Search for the cell housing the specified text and yield its (X, Y) center coordinate. 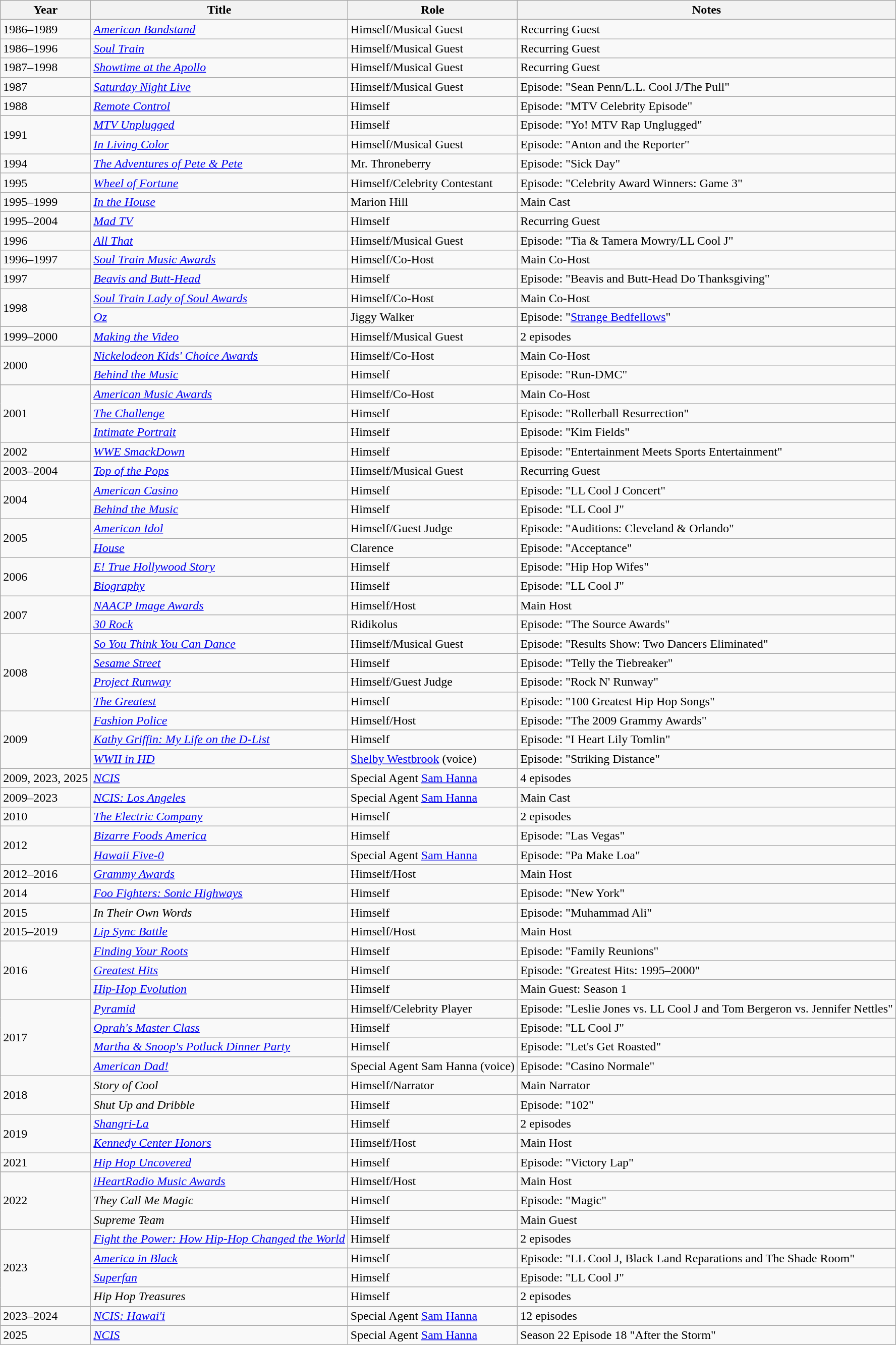
2007 (45, 615)
Episode: "MTV Celebrity Episode" (707, 106)
House (219, 547)
WWE SmackDown (219, 452)
1995–1999 (45, 202)
2003–2004 (45, 471)
Episode: "Rock N' Runway" (707, 682)
Shut Up and Dribble (219, 1104)
Episode: "Auditions: Cleveland & Orlando" (707, 528)
2009, 2023, 2025 (45, 778)
Episode: "LL Cool J Concert" (707, 490)
2016 (45, 970)
In the House (219, 202)
The Greatest (219, 701)
NAACP Image Awards (219, 605)
Ridikolus (432, 625)
Clarence (432, 547)
Foo Fighters: Sonic Highways (219, 893)
1995–2004 (45, 221)
MTV Unplugged (219, 125)
NCIS: Los Angeles (219, 797)
WWII in HD (219, 759)
2009 (45, 740)
Mad TV (219, 221)
2004 (45, 499)
Remote Control (219, 106)
Main Guest: Season 1 (707, 989)
Mr. Throneberry (432, 163)
Episode: "100 Greatest Hip Hop Songs" (707, 701)
Fashion Police (219, 720)
Episode: "New York" (707, 893)
Notes (707, 10)
1998 (45, 308)
1995 (45, 183)
2001 (45, 413)
Episode: "Acceptance" (707, 547)
2015 (45, 913)
Greatest Hits (219, 970)
Martha & Snoop's Potluck Dinner Party (219, 1047)
Episode: "Hip Hop Wifes" (707, 567)
Sesame Street (219, 663)
In Living Color (219, 144)
Shangri-La (219, 1124)
2005 (45, 538)
2012–2016 (45, 874)
Episode: "Striking Distance" (707, 759)
Nickelodeon Kids' Choice Awards (219, 356)
Episode: "The 2009 Grammy Awards" (707, 720)
Episode: "Tia & Tamera Mowry/LL Cool J" (707, 241)
Project Runway (219, 682)
1996–1997 (45, 260)
2015–2019 (45, 932)
Kathy Griffin: My Life on the D-List (219, 740)
Oprah's Master Class (219, 1028)
Hawaii Five-0 (219, 855)
Wheel of Fortune (219, 183)
Episode: "Sick Day" (707, 163)
2021 (45, 1162)
Soul Train Lady of Soul Awards (219, 298)
Soul Train (219, 48)
Episode: "Beavis and Butt-Head Do Thanksgiving" (707, 279)
Supreme Team (219, 1220)
4 episodes (707, 778)
2022 (45, 1201)
They Call Me Magic (219, 1201)
Episode: "Pa Make Loa" (707, 855)
Special Agent Sam Hanna (voice) (432, 1066)
Episode: "Yo! MTV Rap Unglugged" (707, 125)
Episode: "Run-DMC" (707, 375)
So You Think You Can Dance (219, 644)
Episode: "Las Vegas" (707, 835)
2025 (45, 1335)
Showtime at the Apollo (219, 68)
Making the Video (219, 337)
Year (45, 10)
Episode: "Magic" (707, 1201)
American Dad! (219, 1066)
2012 (45, 845)
2006 (45, 577)
2023 (45, 1268)
American Bandstand (219, 29)
2018 (45, 1095)
iHeartRadio Music Awards (219, 1182)
1991 (45, 135)
Role (432, 10)
Episode: "Greatest Hits: 1995–2000" (707, 970)
NCIS: Hawai'i (219, 1316)
Biography (219, 586)
12 episodes (707, 1316)
2023–2024 (45, 1316)
Shelby Westbrook (voice) (432, 759)
Finding Your Roots (219, 951)
Title (219, 10)
Hip Hop Uncovered (219, 1162)
American Idol (219, 528)
Hip-Hop Evolution (219, 989)
Marion Hill (432, 202)
Grammy Awards (219, 874)
Soul Train Music Awards (219, 260)
American Music Awards (219, 394)
Episode: "Kim Fields" (707, 432)
1986–1996 (45, 48)
2008 (45, 672)
Jiggy Walker (432, 317)
Episode: "Victory Lap" (707, 1162)
Top of the Pops (219, 471)
America in Black (219, 1258)
Kennedy Center Honors (219, 1143)
Episode: "Let's Get Roasted" (707, 1047)
Episode: "The Source Awards" (707, 625)
Episode: "Results Show: Two Dancers Eliminated" (707, 644)
The Electric Company (219, 816)
Superfan (219, 1277)
1988 (45, 106)
30 Rock (219, 625)
1997 (45, 279)
2009–2023 (45, 797)
All That (219, 241)
Himself/Celebrity Player (432, 1008)
Fight the Power: How Hip-Hop Changed the World (219, 1239)
Episode: "Family Reunions" (707, 951)
Episode: "LL Cool J, Black Land Reparations and The Shade Room" (707, 1258)
Intimate Portrait (219, 432)
Episode: "Leslie Jones vs. LL Cool J and Tom Bergeron vs. Jennifer Nettles" (707, 1008)
Episode: "Entertainment Meets Sports Entertainment" (707, 452)
The Challenge (219, 413)
Episode: "I Heart Lily Tomlin" (707, 740)
1987–1998 (45, 68)
Himself/Celebrity Contestant (432, 183)
2017 (45, 1037)
Episode: "Celebrity Award Winners: Game 3" (707, 183)
Story of Cool (219, 1085)
Bizarre Foods America (219, 835)
Beavis and Butt-Head (219, 279)
2002 (45, 452)
1986–1989 (45, 29)
Episode: "Telly the Tiebreaker" (707, 663)
Pyramid (219, 1008)
2000 (45, 365)
1999–2000 (45, 337)
1996 (45, 241)
The Adventures of Pete & Pete (219, 163)
Episode: "Sean Penn/L.L. Cool J/The Pull" (707, 87)
1994 (45, 163)
In Their Own Words (219, 913)
Episode: "102" (707, 1104)
1987 (45, 87)
2019 (45, 1133)
Episode: "Strange Bedfellows" (707, 317)
Episode: "Casino Normale" (707, 1066)
Hip Hop Treasures (219, 1297)
2014 (45, 893)
American Casino (219, 490)
Lip Sync Battle (219, 932)
Oz (219, 317)
Main Narrator (707, 1085)
Season 22 Episode 18 "After the Storm" (707, 1335)
E! True Hollywood Story (219, 567)
Main Guest (707, 1220)
Episode: "Rollerball Resurrection" (707, 413)
Saturday Night Live (219, 87)
Himself/Narrator (432, 1085)
Episode: "Anton and the Reporter" (707, 144)
Episode: "Muhammad Ali" (707, 913)
2010 (45, 816)
